Output the (x, y) coordinate of the center of the cell containing the given text.  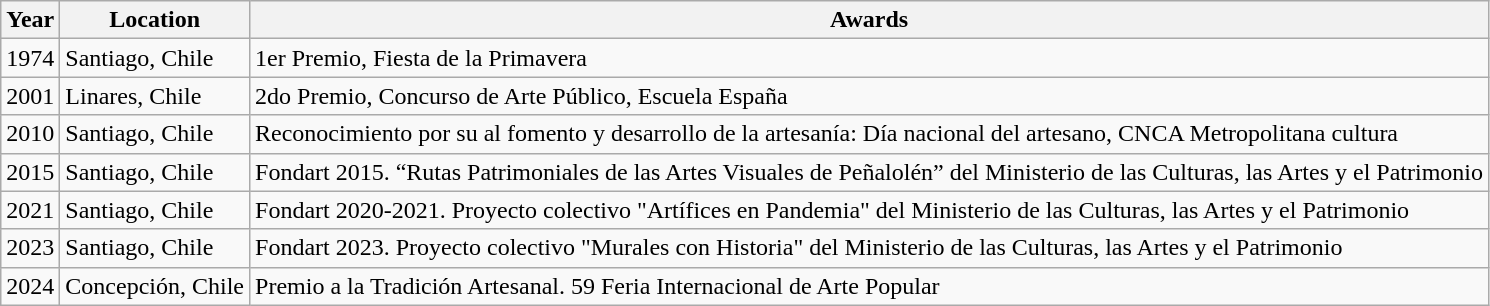
2015 (30, 172)
Reconocimiento por su al fomento y desarrollo de la artesanía: Día nacional del artesano, CNCA Metropolitana cultura (870, 134)
2010 (30, 134)
Fondart 2023. Proyecto colectivo "Murales con Historia" del Ministerio de las Culturas, las Artes y el Patrimonio (870, 248)
Linares, Chile (155, 96)
Fondart 2015. “Rutas Patrimoniales de las Artes Visuales de Peñalolén” del Ministerio de las Culturas, las Artes y el Patrimonio (870, 172)
2001 (30, 96)
Year (30, 20)
2023 (30, 248)
Concepción, Chile (155, 286)
2021 (30, 210)
Fondart 2020-2021. Proyecto colectivo "Artífices en Pandemia" del Ministerio de las Culturas, las Artes y el Patrimonio (870, 210)
Location (155, 20)
2024 (30, 286)
Premio a la Tradición Artesanal. 59 Feria Internacional de Arte Popular (870, 286)
Awards (870, 20)
1er Premio, Fiesta de la Primavera (870, 58)
2do Premio, Concurso de Arte Público, Escuela España (870, 96)
1974 (30, 58)
